Provide the [X, Y] coordinate of the cell's center where the given text is located.  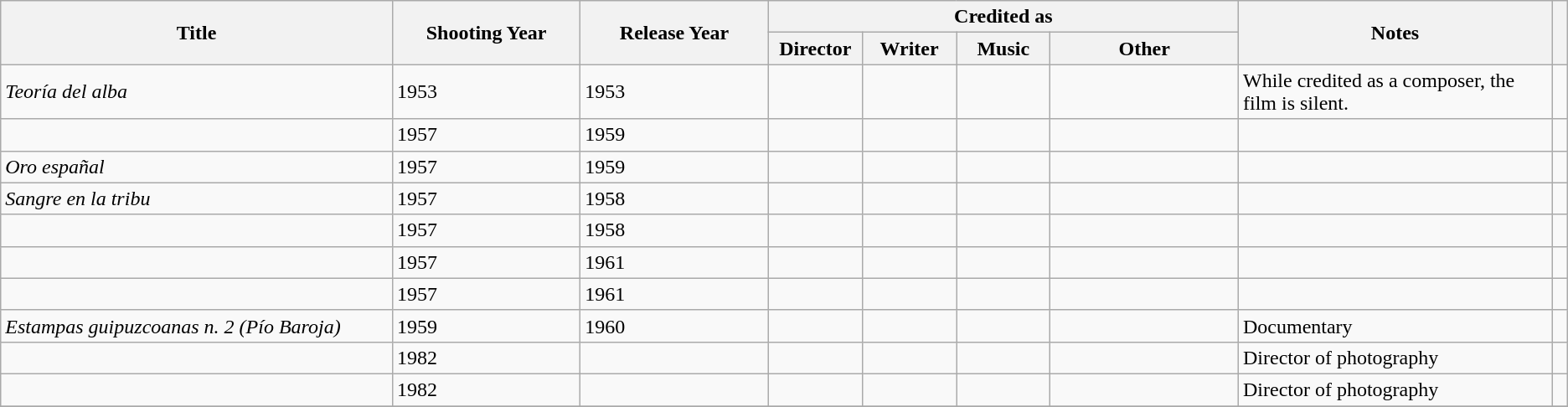
Shooting Year [486, 33]
While credited as a composer, the film is silent. [1395, 92]
Writer [909, 49]
Oro españal [197, 167]
Other [1144, 49]
Release Year [674, 33]
1960 [674, 326]
Estampas guipuzcoanas n. 2 (Pío Baroja) [197, 326]
Director [815, 49]
Credited as [1003, 17]
Music [1003, 49]
Title [197, 33]
Documentary [1395, 326]
Teoría del alba [197, 92]
Sangre en la tribu [197, 198]
Notes [1395, 33]
